Return the [X, Y] coordinate for the center point of the cell that contains the specified text.  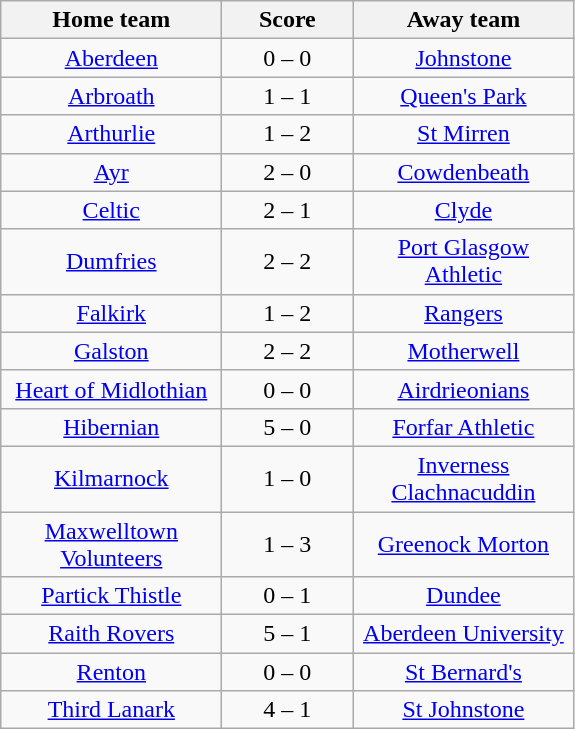
5 – 1 [288, 634]
Arthurlie [112, 134]
2 – 0 [288, 172]
1 – 0 [288, 478]
Cowdenbeath [464, 172]
Score [288, 20]
Johnstone [464, 58]
Ayr [112, 172]
Raith Rovers [112, 634]
Away team [464, 20]
Home team [112, 20]
0 – 1 [288, 596]
Falkirk [112, 313]
St Bernard's [464, 672]
Clyde [464, 210]
Celtic [112, 210]
Renton [112, 672]
5 – 0 [288, 427]
Dundee [464, 596]
Motherwell [464, 351]
1 – 1 [288, 96]
2 – 1 [288, 210]
Third Lanark [112, 710]
St Mirren [464, 134]
Inverness Clachnacuddin [464, 478]
Greenock Morton [464, 544]
Partick Thistle [112, 596]
Galston [112, 351]
Arbroath [112, 96]
Hibernian [112, 427]
Aberdeen University [464, 634]
Dumfries [112, 262]
1 – 3 [288, 544]
Heart of Midlothian [112, 389]
Port Glasgow Athletic [464, 262]
Kilmarnock [112, 478]
Queen's Park [464, 96]
Aberdeen [112, 58]
Forfar Athletic [464, 427]
Airdrieonians [464, 389]
Rangers [464, 313]
4 – 1 [288, 710]
Maxwelltown Volunteers [112, 544]
St Johnstone [464, 710]
